Output the (X, Y) coordinate of the center of the cell containing the given text.  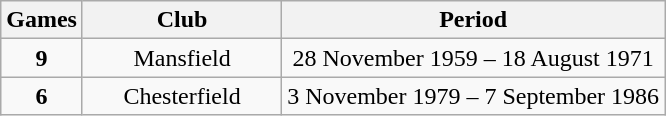
Period (474, 20)
Games (42, 20)
Chesterfield (182, 96)
3 November 1979 – 7 September 1986 (474, 96)
9 (42, 58)
28 November 1959 – 18 August 1971 (474, 58)
6 (42, 96)
Club (182, 20)
Mansfield (182, 58)
